Pinpoint the cell where the given text exists, returning its [X, Y] midpoint coordinate. 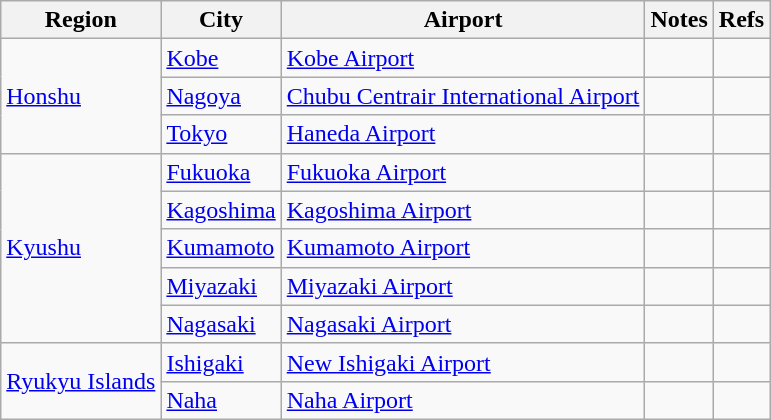
Haneda Airport [463, 134]
Kobe Airport [463, 58]
Honshu [81, 96]
Kumamoto Airport [463, 248]
Fukuoka Airport [463, 172]
Naha Airport [463, 400]
Kagoshima Airport [463, 210]
New Ishigaki Airport [463, 362]
Miyazaki Airport [463, 286]
Airport [463, 20]
Naha [221, 400]
Miyazaki [221, 286]
Nagasaki Airport [463, 324]
Ryukyu Islands [81, 381]
Region [81, 20]
Kyushu [81, 248]
Nagoya [221, 96]
Nagasaki [221, 324]
Kumamoto [221, 248]
City [221, 20]
Kagoshima [221, 210]
Ishigaki [221, 362]
Kobe [221, 58]
Refs [741, 20]
Tokyo [221, 134]
Chubu Centrair International Airport [463, 96]
Fukuoka [221, 172]
Notes [679, 20]
